From the cell containing the given text, extract its center point as (X, Y) coordinate. 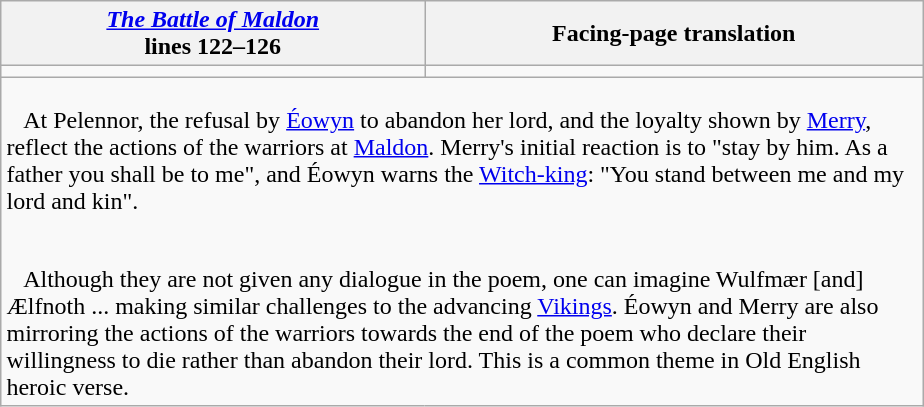
Facing-page translation (674, 34)
The Battle of Maldonlines 122–126 (213, 34)
